Return the [x, y] coordinate for the center point of the cell that contains the specified text.  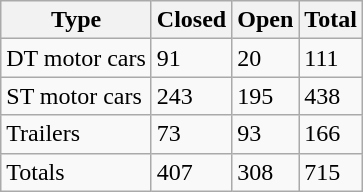
715 [331, 172]
Totals [76, 172]
20 [266, 58]
73 [191, 134]
308 [266, 172]
438 [331, 96]
91 [191, 58]
195 [266, 96]
Trailers [76, 134]
Open [266, 20]
243 [191, 96]
DT motor cars [76, 58]
Type [76, 20]
111 [331, 58]
93 [266, 134]
ST motor cars [76, 96]
407 [191, 172]
Closed [191, 20]
166 [331, 134]
Total [331, 20]
